Locate the cell with the specified text and output its (X, Y) center coordinate. 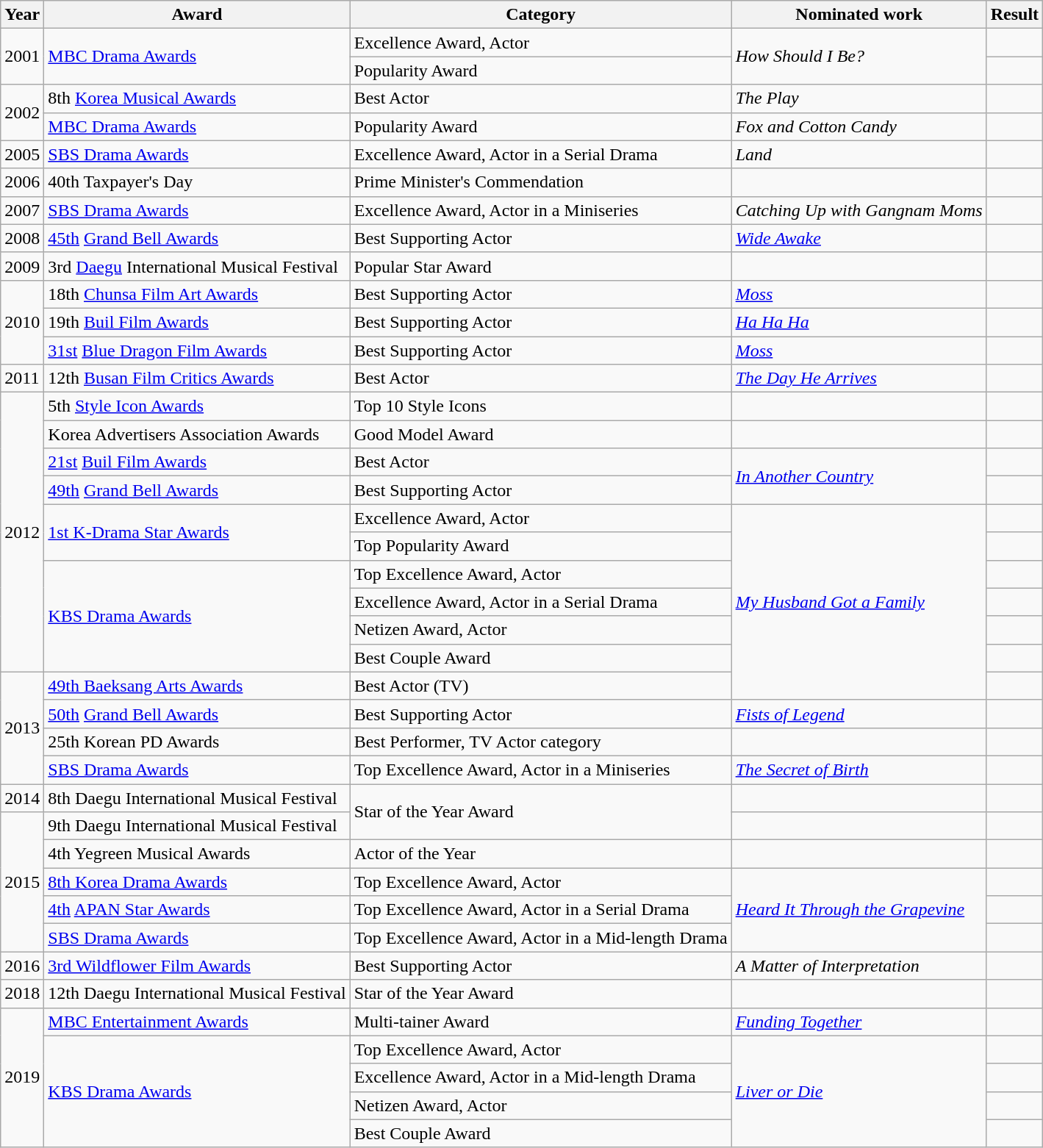
5th Style Icon Awards (197, 406)
Top Popularity Award (541, 546)
A Matter of Interpretation (859, 966)
3rd Daegu International Musical Festival (197, 266)
Result (1014, 15)
8th Korea Musical Awards (197, 98)
The Play (859, 98)
12th Busan Film Critics Awards (197, 379)
2012 (22, 532)
2005 (22, 154)
2016 (22, 966)
2018 (22, 994)
Award (197, 15)
31st Blue Dragon Film Awards (197, 351)
Multi-tainer Award (541, 1022)
Wide Awake (859, 238)
8th Korea Drama Awards (197, 882)
2007 (22, 210)
The Secret of Birth (859, 769)
How Should I Be? (859, 57)
2013 (22, 728)
2015 (22, 882)
2009 (22, 266)
8th Daegu International Musical Festival (197, 797)
19th Buil Film Awards (197, 322)
1st K-Drama Star Awards (197, 532)
MBC Entertainment Awards (197, 1022)
25th Korean PD Awards (197, 742)
50th Grand Bell Awards (197, 714)
Best Actor (TV) (541, 686)
My Husband Got a Family (859, 602)
Excellence Award, Actor in a Mid-length Drama (541, 1077)
40th Taxpayer's Day (197, 182)
Excellence Award, Actor in a Miniseries (541, 210)
Best Performer, TV Actor category (541, 742)
2019 (22, 1077)
Top Excellence Award, Actor in a Mid-length Drama (541, 938)
3rd Wildflower Film Awards (197, 966)
2014 (22, 797)
Year (22, 15)
Good Model Award (541, 434)
Korea Advertisers Association Awards (197, 434)
Heard It Through the Grapevine (859, 910)
Land (859, 154)
Catching Up with Gangnam Moms (859, 210)
Prime Minister's Commendation (541, 182)
Top 10 Style Icons (541, 406)
Nominated work (859, 15)
Actor of the Year (541, 854)
2008 (22, 238)
2006 (22, 182)
49th Baeksang Arts Awards (197, 686)
2001 (22, 57)
2011 (22, 379)
Ha Ha Ha (859, 322)
18th Chunsa Film Art Awards (197, 294)
Category (541, 15)
2002 (22, 112)
Top Excellence Award, Actor in a Serial Drama (541, 910)
45th Grand Bell Awards (197, 238)
Fists of Legend (859, 714)
2010 (22, 322)
49th Grand Bell Awards (197, 490)
21st Buil Film Awards (197, 462)
The Day He Arrives (859, 379)
Fox and Cotton Candy (859, 126)
Top Excellence Award, Actor in a Miniseries (541, 769)
4th Yegreen Musical Awards (197, 854)
In Another Country (859, 476)
Liver or Die (859, 1091)
4th APAN Star Awards (197, 910)
Popular Star Award (541, 266)
12th Daegu International Musical Festival (197, 994)
Funding Together (859, 1022)
9th Daegu International Musical Festival (197, 826)
